Identify which cell holds the provided text, then report its [x, y] central coordinate. 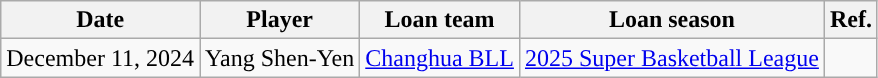
Loan season [672, 20]
Ref. [850, 20]
Loan team [440, 20]
Date [100, 20]
2025 Super Basketball League [672, 58]
Player [280, 20]
December 11, 2024 [100, 58]
Changhua BLL [440, 58]
Yang Shen-Yen [280, 58]
